Capture the cell that displays the provided text and extract its [X, Y] central coordinate. 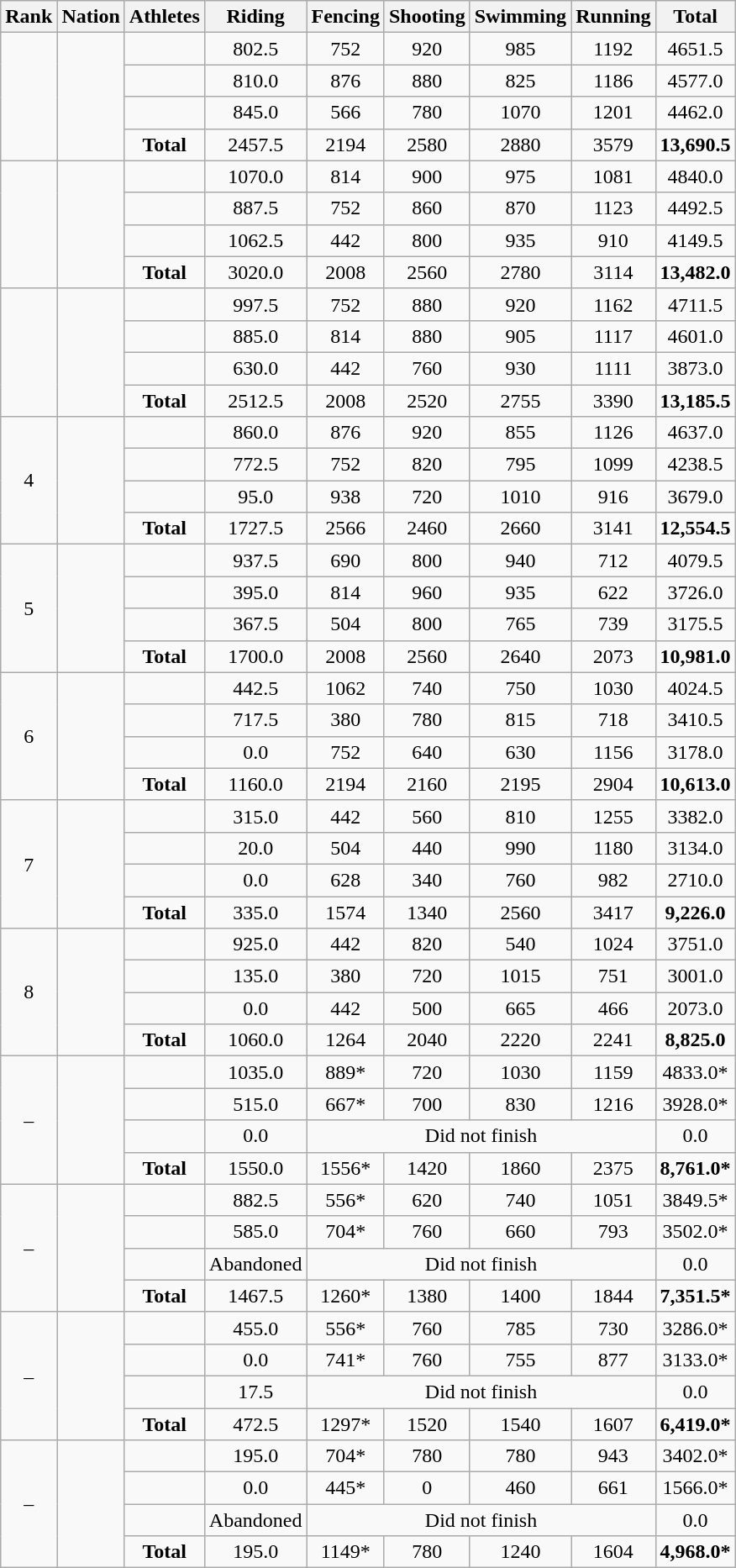
560 [427, 816]
2904 [613, 784]
4651.5 [696, 49]
916 [613, 497]
1860 [520, 1168]
795 [520, 465]
Nation [91, 17]
135.0 [255, 976]
1015 [520, 976]
1520 [427, 1424]
1024 [613, 944]
802.5 [255, 49]
4840.0 [696, 176]
3873.0 [696, 368]
1340 [427, 912]
997.5 [255, 304]
442.5 [255, 688]
Swimming [520, 17]
815 [520, 720]
2195 [520, 784]
3679.0 [696, 497]
3390 [613, 401]
750 [520, 688]
4601.0 [696, 336]
870 [520, 208]
2457.5 [255, 145]
445* [345, 1488]
315.0 [255, 816]
515.0 [255, 1104]
1010 [520, 497]
855 [520, 433]
712 [613, 560]
690 [345, 560]
1540 [520, 1424]
2780 [520, 272]
1123 [613, 208]
628 [345, 880]
460 [520, 1488]
1216 [613, 1104]
882.5 [255, 1200]
620 [427, 1200]
960 [427, 592]
1062 [345, 688]
2660 [520, 529]
825 [520, 81]
4577.0 [696, 81]
Athletes [165, 17]
3402.0* [696, 1456]
2880 [520, 145]
755 [520, 1360]
8 [29, 992]
4238.5 [696, 465]
1081 [613, 176]
990 [520, 848]
1380 [427, 1296]
1260* [345, 1296]
910 [613, 240]
930 [520, 368]
1727.5 [255, 529]
943 [613, 1456]
2520 [427, 401]
440 [427, 848]
665 [520, 1008]
2460 [427, 529]
751 [613, 976]
1180 [613, 848]
10,613.0 [696, 784]
877 [613, 1360]
1566.0* [696, 1488]
395.0 [255, 592]
1099 [613, 465]
4024.5 [696, 688]
95.0 [255, 497]
2040 [427, 1040]
925.0 [255, 944]
2375 [613, 1168]
1264 [345, 1040]
1420 [427, 1168]
772.5 [255, 465]
2755 [520, 401]
7,351.5* [696, 1296]
Rank [29, 17]
1062.5 [255, 240]
3417 [613, 912]
1117 [613, 336]
Riding [255, 17]
1556* [345, 1168]
4492.5 [696, 208]
985 [520, 49]
1070.0 [255, 176]
2073 [613, 656]
Fencing [345, 17]
982 [613, 880]
3134.0 [696, 848]
340 [427, 880]
785 [520, 1328]
1550.0 [255, 1168]
1162 [613, 304]
905 [520, 336]
13,690.5 [696, 145]
1255 [613, 816]
3579 [613, 145]
630.0 [255, 368]
1051 [613, 1200]
17.5 [255, 1392]
1607 [613, 1424]
3410.5 [696, 720]
3178.0 [696, 752]
13,482.0 [696, 272]
4149.5 [696, 240]
937.5 [255, 560]
810 [520, 816]
4079.5 [696, 560]
3114 [613, 272]
1240 [520, 1552]
2160 [427, 784]
1160.0 [255, 784]
2073.0 [696, 1008]
975 [520, 176]
3382.0 [696, 816]
938 [345, 497]
1844 [613, 1296]
3133.0* [696, 1360]
3502.0* [696, 1232]
0 [427, 1488]
1186 [613, 81]
830 [520, 1104]
700 [427, 1104]
6,419.0* [696, 1424]
730 [613, 1328]
765 [520, 624]
500 [427, 1008]
889* [345, 1072]
718 [613, 720]
739 [613, 624]
9,226.0 [696, 912]
3928.0* [696, 1104]
540 [520, 944]
1060.0 [255, 1040]
4462.0 [696, 113]
3175.5 [696, 624]
2566 [345, 529]
622 [613, 592]
1400 [520, 1296]
630 [520, 752]
1111 [613, 368]
1159 [613, 1072]
885.0 [255, 336]
667* [345, 1104]
8,825.0 [696, 1040]
1297* [345, 1424]
2580 [427, 145]
4833.0* [696, 1072]
900 [427, 176]
1192 [613, 49]
1149* [345, 1552]
4711.5 [696, 304]
2640 [520, 656]
5 [29, 608]
3286.0* [696, 1328]
1070 [520, 113]
4,968.0* [696, 1552]
717.5 [255, 720]
3020.0 [255, 272]
455.0 [255, 1328]
Shooting [427, 17]
13,185.5 [696, 401]
810.0 [255, 81]
367.5 [255, 624]
7 [29, 864]
845.0 [255, 113]
10,981.0 [696, 656]
12,554.5 [696, 529]
585.0 [255, 1232]
466 [613, 1008]
1467.5 [255, 1296]
1604 [613, 1552]
472.5 [255, 1424]
3726.0 [696, 592]
1201 [613, 113]
1156 [613, 752]
1126 [613, 433]
4637.0 [696, 433]
2220 [520, 1040]
6 [29, 736]
1035.0 [255, 1072]
2512.5 [255, 401]
660 [520, 1232]
8,761.0* [696, 1168]
640 [427, 752]
860 [427, 208]
4 [29, 481]
793 [613, 1232]
566 [345, 113]
3001.0 [696, 976]
1574 [345, 912]
2710.0 [696, 880]
940 [520, 560]
3751.0 [696, 944]
2241 [613, 1040]
3141 [613, 529]
Running [613, 17]
3849.5* [696, 1200]
860.0 [255, 433]
741* [345, 1360]
1700.0 [255, 656]
887.5 [255, 208]
20.0 [255, 848]
661 [613, 1488]
335.0 [255, 912]
